Scan for the cell matching the given text and deliver its [X, Y] coordinate at center. 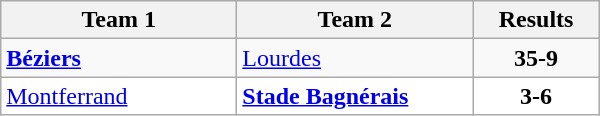
Lourdes [355, 58]
Béziers [119, 58]
Team 1 [119, 20]
Results [536, 20]
3-6 [536, 96]
35-9 [536, 58]
Montferrand [119, 96]
Stade Bagnérais [355, 96]
Team 2 [355, 20]
